Identify which cell holds the provided text, then report its [x, y] central coordinate. 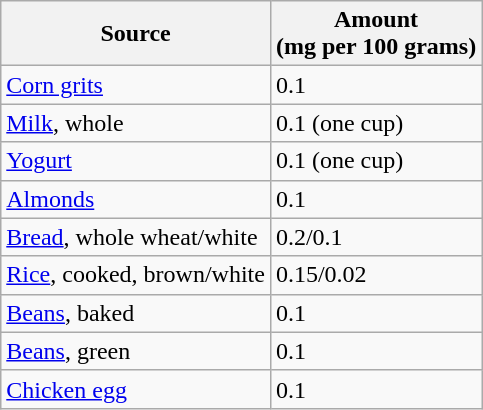
Yogurt [136, 161]
Milk, whole [136, 123]
Almonds [136, 199]
Amount (mg per 100 grams) [376, 34]
Bread, whole wheat/white [136, 237]
Corn grits [136, 85]
0.15/0.02 [376, 275]
Beans, baked [136, 313]
0.2/0.1 [376, 237]
Rice, cooked, brown/white [136, 275]
Beans, green [136, 351]
Source [136, 34]
Chicken egg [136, 389]
